For the text-containing cell, return its midpoint in [x, y] coordinate format. 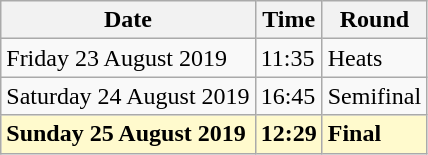
Final [374, 134]
Saturday 24 August 2019 [128, 96]
Semifinal [374, 96]
Date [128, 20]
Heats [374, 58]
16:45 [288, 96]
12:29 [288, 134]
Round [374, 20]
Time [288, 20]
Friday 23 August 2019 [128, 58]
11:35 [288, 58]
Sunday 25 August 2019 [128, 134]
